Capture the cell that displays the provided text and extract its (x, y) central coordinate. 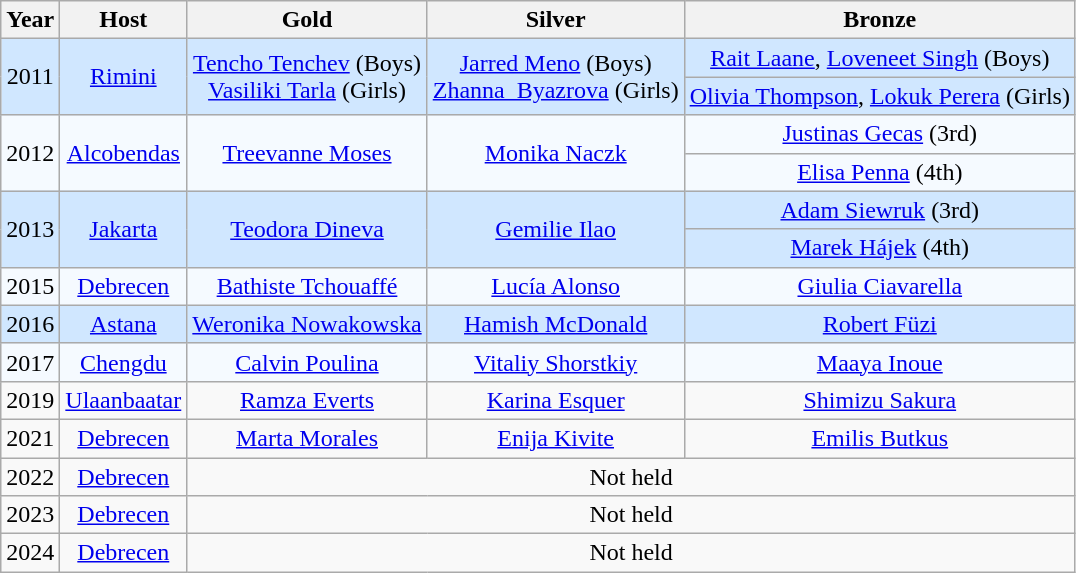
Ramza Everts (307, 400)
Treevanne Moses (307, 153)
Teodora Dineva (307, 229)
Weronika Nowakowska (307, 324)
Ulaanbaatar (124, 400)
Rimini (124, 77)
2021 (30, 438)
Marek Hájek (4th) (880, 248)
Alcobendas (124, 153)
2011 (30, 77)
Emilis Butkus (880, 438)
2023 (30, 515)
2022 (30, 477)
Jakarta (124, 229)
Olivia Thompson, Lokuk Perera (Girls) (880, 96)
2016 (30, 324)
Gold (307, 20)
Giulia Ciavarella (880, 286)
Shimizu Sakura (880, 400)
Monika Naczk (556, 153)
Adam Siewruk (3rd) (880, 210)
Astana (124, 324)
Enija Kivite (556, 438)
Host (124, 20)
Maaya Inoue (880, 362)
Year (30, 20)
Bronze (880, 20)
Chengdu (124, 362)
2013 (30, 229)
Marta Morales (307, 438)
2024 (30, 553)
Robert Füzi (880, 324)
2017 (30, 362)
Gemilie Ilao (556, 229)
Calvin Poulina (307, 362)
Vitaliy Shorstkiy (556, 362)
Lucía Alonso (556, 286)
Justinas Gecas (3rd) (880, 134)
Jarred Meno (Boys) Zhanna Byazrova (Girls) (556, 77)
Rait Laane, Loveneet Singh (Boys) (880, 58)
Hamish McDonald (556, 324)
2012 (30, 153)
2019 (30, 400)
Karina Esquer (556, 400)
Silver (556, 20)
Tencho Tenchev (Boys) Vasiliki Tarla (Girls) (307, 77)
2015 (30, 286)
Elisa Penna (4th) (880, 172)
Bathiste Tchouaffé (307, 286)
